Return [x, y] of the center of cell containing provided text 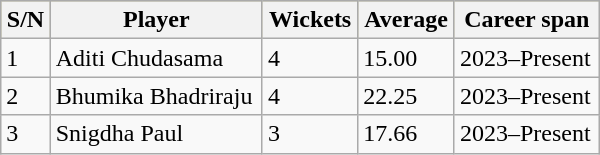
1 [26, 58]
Snigdha Paul [156, 134]
S/N [26, 20]
Bhumika Bhadriraju [156, 96]
2 [26, 96]
Aditi Chudasama [156, 58]
Player [156, 20]
Career span [526, 20]
Wickets [310, 20]
15.00 [406, 58]
17.66 [406, 134]
Average [406, 20]
22.25 [406, 96]
